Return the (X, Y) coordinate for the center point of the cell that contains the specified text.  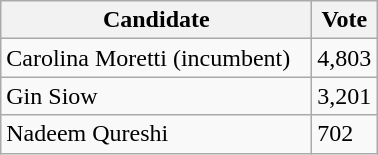
Nadeem Qureshi (156, 134)
702 (344, 134)
Gin Siow (156, 96)
3,201 (344, 96)
Carolina Moretti (incumbent) (156, 58)
Candidate (156, 20)
Vote (344, 20)
4,803 (344, 58)
